Provide the (X, Y) coordinate of the cell's center where the given text is located.  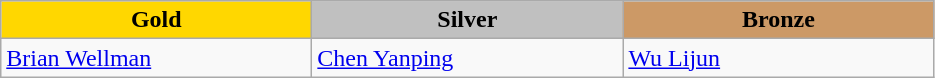
Bronze (778, 20)
Gold (156, 20)
Silver (468, 20)
Brian Wellman (156, 58)
Chen Yanping (468, 58)
Wu Lijun (778, 58)
